Output the [x, y] coordinate of the center of the cell containing the given text.  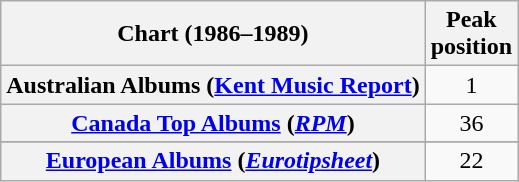
22 [471, 161]
Peakposition [471, 34]
1 [471, 85]
Australian Albums (Kent Music Report) [213, 85]
European Albums (Eurotipsheet) [213, 161]
Chart (1986–1989) [213, 34]
36 [471, 123]
Canada Top Albums (RPM) [213, 123]
